Detect which cell encompasses the target text, then output its (X, Y) center coordinate. 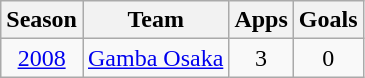
Team (155, 20)
Gamba Osaka (155, 58)
0 (328, 58)
2008 (42, 58)
Goals (328, 20)
Season (42, 20)
3 (261, 58)
Apps (261, 20)
